Scan for the cell matching the given text and deliver its [X, Y] coordinate at center. 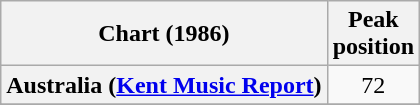
Chart (1986) [164, 34]
72 [373, 85]
Peakposition [373, 34]
Australia (Kent Music Report) [164, 85]
